Return the [x, y] coordinate for the center point of the cell that contains the specified text.  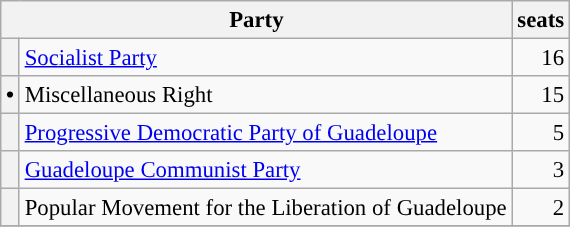
Progressive Democratic Party of Guadeloupe [266, 133]
3 [540, 170]
16 [540, 58]
seats [540, 20]
Guadeloupe Communist Party [266, 170]
Popular Movement for the Liberation of Guadeloupe [266, 208]
5 [540, 133]
15 [540, 95]
Socialist Party [266, 58]
Miscellaneous Right [266, 95]
2 [540, 208]
Party [256, 20]
• [10, 95]
